Search for the cell housing the specified text and yield its [X, Y] center coordinate. 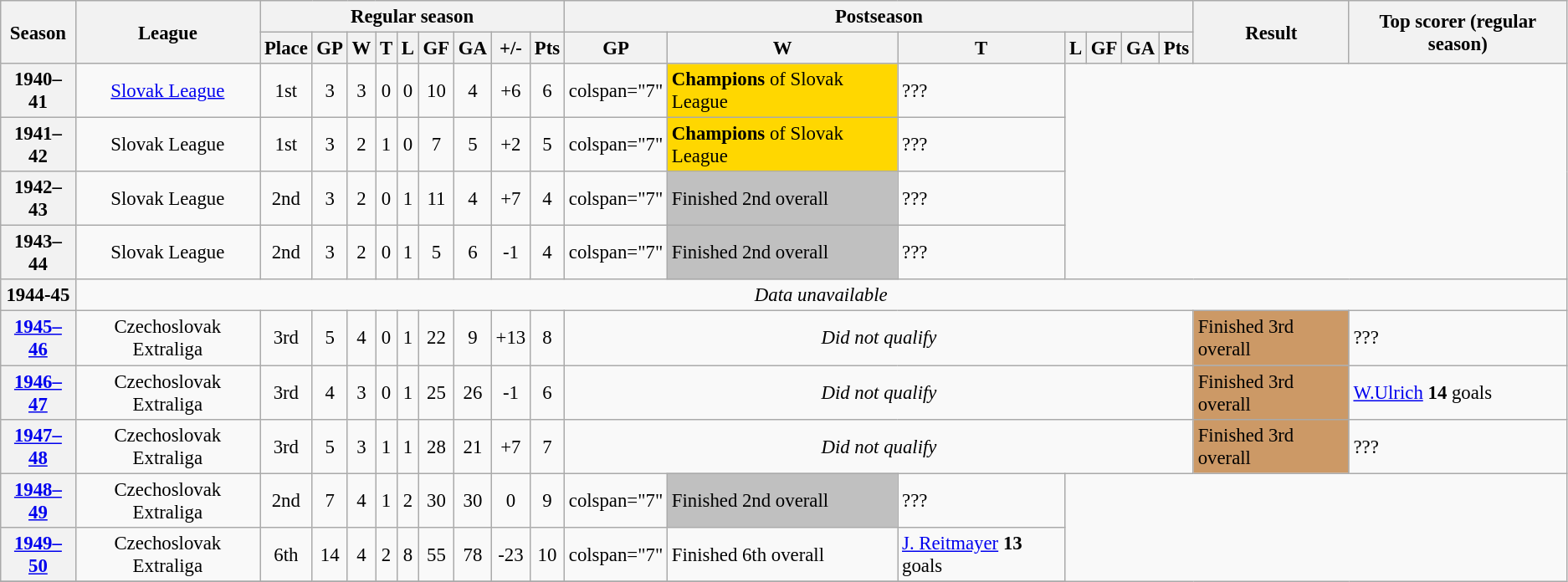
6th [286, 554]
21 [474, 447]
1946–47 [38, 393]
+6 [510, 90]
Season [38, 32]
Top scorer (regular season) [1458, 32]
1940–41 [38, 90]
22 [436, 338]
1941–42 [38, 145]
League [167, 32]
J. Reitmayer 13 goals [981, 554]
Place [286, 48]
Data unavailable [821, 295]
14 [330, 554]
1943–44 [38, 253]
Regular season [412, 17]
28 [436, 447]
1947–48 [38, 447]
25 [436, 393]
78 [474, 554]
Result [1271, 32]
1942–43 [38, 199]
Finished 6th overall [783, 554]
1945–46 [38, 338]
+13 [510, 338]
+/- [510, 48]
+2 [510, 145]
11 [436, 199]
W.Ulrich 14 goals [1458, 393]
1949–50 [38, 554]
1944-45 [38, 295]
26 [474, 393]
-23 [510, 554]
1948–49 [38, 500]
Postseason [879, 17]
55 [436, 554]
